Search for the cell housing the specified text and yield its (x, y) center coordinate. 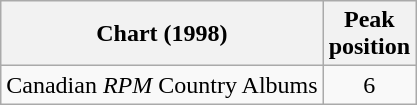
Chart (1998) (162, 34)
Canadian RPM Country Albums (162, 85)
6 (369, 85)
Peakposition (369, 34)
